Search for the cell housing the specified text and yield its [X, Y] center coordinate. 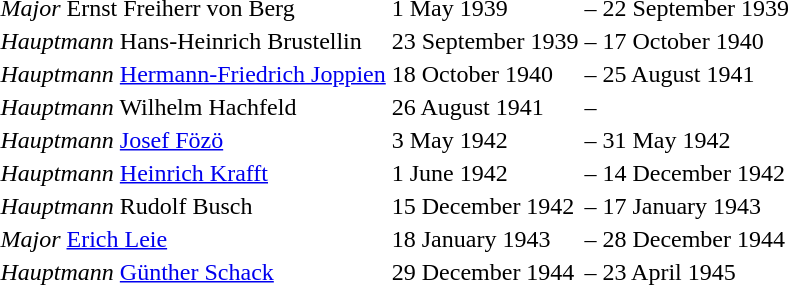
3 May 1942 [485, 140]
23 September 1939 [485, 41]
1 June 1942 [485, 173]
26 August 1941 [485, 107]
15 December 1942 [485, 206]
18 October 1940 [485, 74]
18 January 1943 [485, 239]
